Locate the cell with the specified text and output its [X, Y] center coordinate. 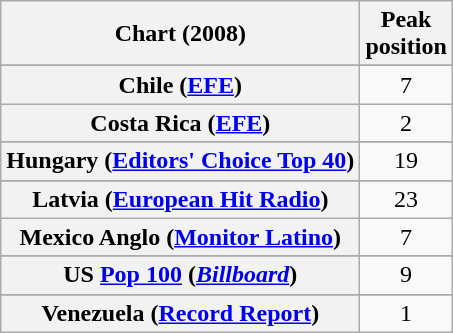
2 [406, 123]
Chile (EFE) [180, 85]
Chart (2008) [180, 34]
Costa Rica (EFE) [180, 123]
23 [406, 199]
Mexico Anglo (Monitor Latino) [180, 237]
9 [406, 275]
Latvia (European Hit Radio) [180, 199]
Peakposition [406, 34]
US Pop 100 (Billboard) [180, 275]
Hungary (Editors' Choice Top 40) [180, 161]
1 [406, 313]
Venezuela (Record Report) [180, 313]
19 [406, 161]
